Return the (X, Y) coordinate for the center point of the cell that contains the specified text.  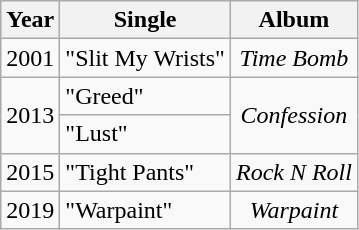
Album (294, 20)
2019 (30, 210)
Rock N Roll (294, 172)
"Lust" (146, 134)
Time Bomb (294, 58)
"Slit My Wrists" (146, 58)
"Greed" (146, 96)
Warpaint (294, 210)
2015 (30, 172)
Confession (294, 115)
2013 (30, 115)
Single (146, 20)
"Tight Pants" (146, 172)
"Warpaint" (146, 210)
Year (30, 20)
2001 (30, 58)
